Capture the cell that displays the provided text and extract its [x, y] central coordinate. 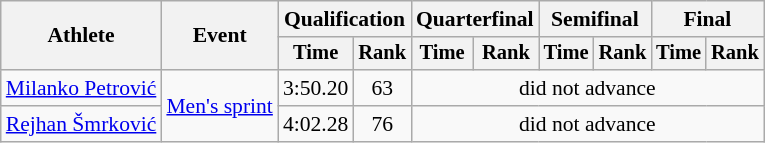
Qualification [344, 19]
3:50.20 [316, 88]
Rejhan Šmrković [82, 124]
63 [382, 88]
76 [382, 124]
Quarterfinal [475, 19]
Men's sprint [220, 106]
Final [707, 19]
Milanko Petrović [82, 88]
Athlete [82, 36]
4:02.28 [316, 124]
Event [220, 36]
Semifinal [595, 19]
